Extract the (x, y) coordinate from the center of the cell holding the provided text.  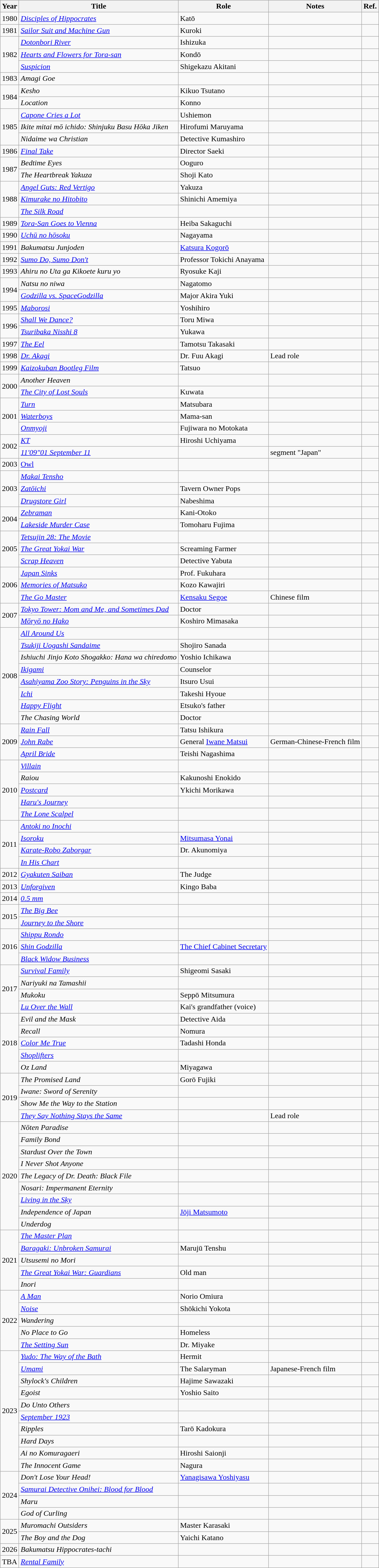
Kozo Kawajiri (224, 585)
Yoshio Ichikawa (224, 657)
Samurai Detective Onihei: Blood for Blood (99, 1489)
Japan Sinks (99, 573)
Seppō Mitsumura (224, 995)
Sailor Suit and Machine Gun (99, 30)
Miyagawa (224, 1067)
Shylock's Children (99, 1381)
2009 (9, 742)
Tarō Kadokura (224, 1429)
Yoshihiro (224, 308)
2011 (9, 844)
Drugstore Girl (99, 500)
Yukawa (224, 332)
Nagura (224, 1465)
Living in the Sky (99, 1200)
Detective Aida (224, 1019)
Kesho (99, 91)
Dotonbori River (99, 42)
Nōten Paradise (99, 1128)
Haru's Journey (99, 802)
Toru Miwa (224, 320)
2019 (9, 1097)
Gyakuten Saiban (99, 874)
Tatsuo (224, 368)
Mukoku (99, 995)
1990 (9, 235)
The Salaryman (224, 1369)
TBA (9, 1562)
Amagi Goe (99, 79)
A Man (99, 1296)
2002 (9, 446)
Tavern Owner Pops (224, 488)
Don't Lose Your Head! (99, 1477)
Hiroshi Uchiyama (224, 440)
Natsu no niwa (99, 284)
Oz Land (99, 1067)
Dr. Akagi (99, 356)
Shinichi Amemiya (224, 199)
Utsusemi no Mori (99, 1260)
2015 (9, 916)
Yakuza (224, 187)
Dr. Akunomiya (224, 850)
John Rabe (99, 742)
The Innocent Game (99, 1465)
1981 (9, 30)
Suspicion (99, 67)
Happy Flight (99, 705)
Title (99, 6)
Show Me the Way to the Station (99, 1103)
Rain Fall (99, 730)
1982 (9, 54)
Katō (224, 18)
Final Take (99, 151)
Kensaku Segoe (224, 597)
Counselor (224, 669)
Waterboys (99, 416)
2013 (9, 886)
Nosari: Impermanent Eternity (99, 1188)
All Around Us (99, 633)
Dr. Miyake (224, 1345)
1998 (9, 356)
1985 (9, 127)
Memories of Matsuko (99, 585)
Hajime Sawazaki (224, 1381)
2025 (9, 1532)
2026 (9, 1550)
Konno (224, 103)
Koshiro Mimasaka (224, 621)
Ykichi Morikawa (224, 790)
Year (9, 6)
Shall We Dance? (99, 320)
1999 (9, 368)
Yaichi Katano (224, 1538)
Asahiyama Zoo Story: Penguins in the Sky (99, 681)
Prof. Fukuhara (224, 573)
Kakunoshi Enokido (224, 778)
Bakumatsu Hippocrates-tachi (99, 1550)
Nagatomo (224, 284)
I Never Shot Anyone (99, 1164)
The Setting Sun (99, 1345)
2024 (9, 1495)
The Judge (224, 874)
General Iwane Matsui (224, 742)
Muromachi Outsiders (99, 1526)
11'09"01 September 11 (99, 452)
Evil and the Mask (99, 1019)
The Big Bee (99, 910)
segment "Japan" (315, 452)
Major Akira Yuki (224, 296)
Angel Guts: Red Vertigo (99, 187)
Rental Family (99, 1562)
Family Bond (99, 1140)
Ooguro (224, 163)
Nomura (224, 1031)
The Go Master (99, 597)
The Great Yokai War: Guardians (99, 1272)
Baragaki: Unbroken Samurai (99, 1248)
Tokyo Tower: Mom and Me, and Sometimes Dad (99, 609)
1994 (9, 290)
Inori (99, 1284)
Master Karasaki (224, 1526)
Matsubara (224, 404)
2004 (9, 519)
KT (99, 440)
April Bride (99, 754)
1995 (9, 308)
Uchū no hōsoku (99, 235)
Chinese film (315, 597)
Tatsu Ishikura (224, 730)
Survival Family (99, 971)
Tetsujin 28: The Movie (99, 537)
The Chief Cabinet Secretary (224, 947)
No Place to Go (99, 1333)
1986 (9, 151)
Mitsumasa Yonai (224, 838)
Sumo Do, Sumo Don't (99, 259)
1989 (9, 223)
Ikite mitai mō ichido: Shinjuku Basu Hōka Jiken (99, 127)
Kingo Baba (224, 886)
Wandering (99, 1321)
Dr. Fuu Akagi (224, 356)
Unforgiven (99, 886)
1997 (9, 344)
Tsuribaka Nisshi 8 (99, 332)
Ishiuchi Jinjo Koto Shogakko: Hana wa chiredomo (99, 657)
Ushiemon (224, 115)
They Say Nothing Stays the Same (99, 1115)
Detective Yabuta (224, 561)
Black Widow Business (99, 959)
Makai Tensho (99, 476)
Homeless (224, 1333)
Postcard (99, 790)
Kuwata (224, 392)
2010 (9, 790)
2016 (9, 947)
In His Chart (99, 862)
Shojiro Sanada (224, 645)
Japanese-French film (315, 1369)
Noise (99, 1309)
Yudo: The Way of the Bath (99, 1357)
Ai no Komuragaeri (99, 1453)
Hermit (224, 1357)
Takeshi Hyoue (224, 693)
Shin Godzilla (99, 947)
The Heartbreak Yakuza (99, 175)
The Promised Land (99, 1079)
Umami (99, 1369)
Shippu Rondo (99, 935)
Screaming Farmer (224, 549)
1992 (9, 259)
2012 (9, 874)
Owl (99, 464)
God of Curling (99, 1514)
Godzilla vs. SpaceGodzilla (99, 296)
Maru (99, 1501)
Recall (99, 1031)
Kani-Otoko (224, 513)
Onmyoji (99, 428)
Tamotsu Takasaki (224, 344)
Lu Over the Wall (99, 1007)
Itsuro Usui (224, 681)
Professor Tokichi Anayama (224, 259)
Role (224, 6)
German-Chinese-French film (315, 742)
Location (99, 103)
Yoshio Saito (224, 1393)
Shōkichi Yokota (224, 1309)
Hirofumi Maruyama (224, 127)
Shigeomi Sasaki (224, 971)
1984 (9, 97)
Hard Days (99, 1441)
2005 (9, 549)
Ahiru no Uta ga Kikoete kuru yo (99, 271)
Marujū Tenshu (224, 1248)
Independence of Japan (99, 1212)
Zebraman (99, 513)
Scrap Heaven (99, 561)
Old man (224, 1272)
Shigekazu Akitani (224, 67)
Ichi (99, 693)
Bakumatsu Junjoden (99, 247)
Kondō (224, 54)
Lakeside Murder Case (99, 525)
Ryosuke Kaji (224, 271)
Stardust Over the Town (99, 1152)
Color Me True (99, 1043)
Nidaime wa Christian (99, 139)
2000 (9, 386)
Zatōichi (99, 488)
The Master Plan (99, 1236)
The Eel (99, 344)
The Silk Road (99, 211)
Capone Cries a Lot (99, 115)
Kimurake no Hitobito (99, 199)
Katsura Kogorō (224, 247)
Ripples (99, 1429)
Kai's grandfather (voice) (224, 1007)
1980 (9, 18)
Underdog (99, 1224)
2014 (9, 898)
Isoroku (99, 838)
1988 (9, 199)
1983 (9, 79)
Hearts and Flowers for Tora-san (99, 54)
Director Saeki (224, 151)
Notes (315, 6)
Etsuko's father (224, 705)
Journey to the Shore (99, 923)
Mama-san (224, 416)
Another Heaven (99, 380)
Antoki no Inochi (99, 826)
Gorō Fujiki (224, 1079)
2020 (9, 1176)
Nariyuki na Tamashii (99, 983)
Kaizokuban Bootleg Film (99, 368)
Iwane: Sword of Serenity (99, 1091)
2018 (9, 1043)
Norio Omiura (224, 1296)
Raiou (99, 778)
The Boy and the Dog (99, 1538)
Karate-Robo Zaborgar (99, 850)
2007 (9, 615)
Tomoharu Fujima (224, 525)
Kuroki (224, 30)
Jōji Matsumoto (224, 1212)
2023 (9, 1411)
Tsukiji Uogashi Sandaime (99, 645)
Ishizuka (224, 42)
The Chasing World (99, 717)
2022 (9, 1320)
Do Unto Others (99, 1405)
The City of Lost Souls (99, 392)
Ikigami (99, 669)
0.5 mm (99, 898)
The Legacy of Dr. Death: Black File (99, 1176)
1991 (9, 247)
Egoist (99, 1393)
Villain (99, 766)
1993 (9, 271)
Heiba Sakaguchi (224, 223)
2006 (9, 585)
Maborosi (99, 308)
Disciples of Hippocrates (99, 18)
Kikuo Tsutano (224, 91)
Yanagisawa Yoshiyasu (224, 1477)
Mōryō no Hako (99, 621)
The Great Yokai War (99, 549)
Nagayama (224, 235)
September 1923 (99, 1417)
Ref. (370, 6)
1996 (9, 326)
Teishi Nagashima (224, 754)
Tadashi Honda (224, 1043)
Shoplifters (99, 1055)
2021 (9, 1260)
Tora-San Goes to Vienna (99, 223)
1987 (9, 169)
Nabeshima (224, 500)
2017 (9, 989)
Detective Kumashiro (224, 139)
The Lone Scalpel (99, 814)
Hiroshi Saionji (224, 1453)
Shoji Kato (224, 175)
2008 (9, 675)
Bedtime Eyes (99, 163)
Fujiwara no Motokata (224, 428)
Turn (99, 404)
2001 (9, 416)
